Identify which cell holds the provided text, then report its (x, y) central coordinate. 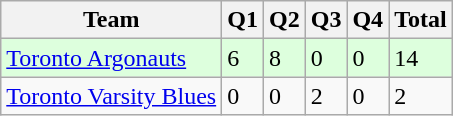
Q4 (368, 20)
Toronto Argonauts (112, 58)
Q1 (243, 20)
Q3 (326, 20)
8 (284, 58)
Q2 (284, 20)
Team (112, 20)
14 (421, 58)
Toronto Varsity Blues (112, 96)
6 (243, 58)
Total (421, 20)
